Scan for the cell matching the given text and deliver its [X, Y] coordinate at center. 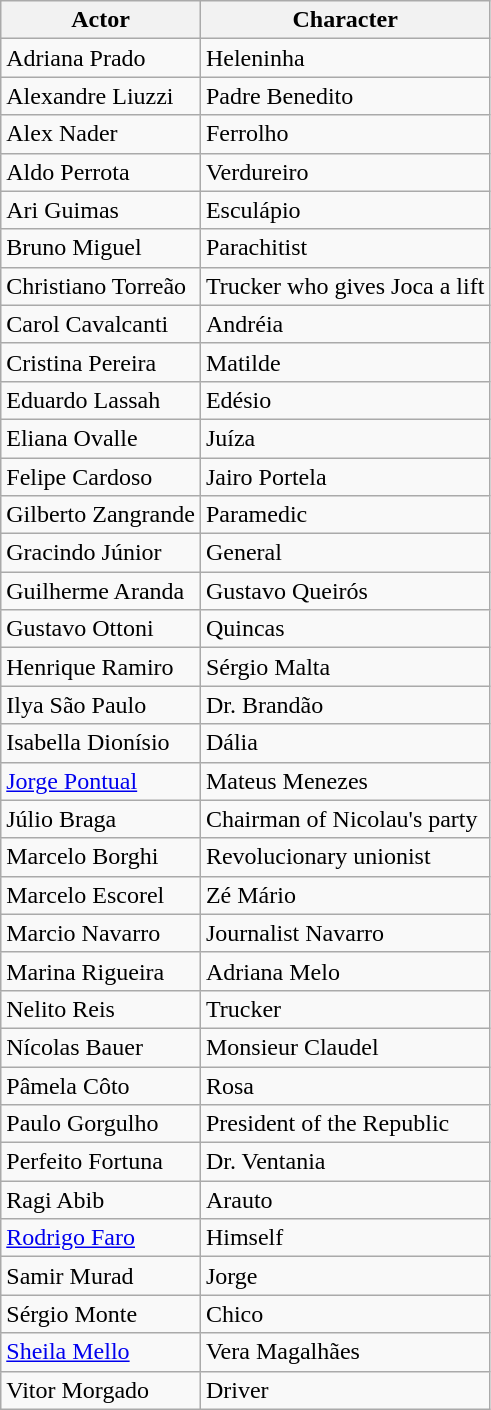
Edésio [344, 400]
Actor [101, 20]
Padre Benedito [344, 96]
Henrique Ramiro [101, 667]
Himself [344, 1238]
Trucker who gives Joca a lift [344, 286]
Alex Nader [101, 134]
Paramedic [344, 515]
Marina Rigueira [101, 971]
Monsieur Claudel [344, 1047]
Matilde [344, 362]
Arauto [344, 1200]
Jorge Pontual [101, 781]
Chico [344, 1314]
Andréia [344, 324]
Pâmela Côto [101, 1085]
Alexandre Liuzzi [101, 96]
Zé Mário [344, 895]
Isabella Dionísio [101, 743]
Ragi Abib [101, 1200]
Mateus Menezes [344, 781]
Parachitist [344, 248]
Aldo Perrota [101, 172]
Guilherme Aranda [101, 591]
Juíza [344, 438]
President of the Republic [344, 1124]
Journalist Navarro [344, 933]
Esculápio [344, 210]
Vera Magalhães [344, 1352]
Perfeito Fortuna [101, 1162]
Eliana Ovalle [101, 438]
General [344, 553]
Dália [344, 743]
Ferrolho [344, 134]
Gracindo Júnior [101, 553]
Rosa [344, 1085]
Samir Murad [101, 1276]
Adriana Melo [344, 971]
Christiano Torreão [101, 286]
Marcelo Escorel [101, 895]
Paulo Gorgulho [101, 1124]
Gustavo Queirós [344, 591]
Marcio Navarro [101, 933]
Bruno Miguel [101, 248]
Sheila Mello [101, 1352]
Nelito Reis [101, 1009]
Character [344, 20]
Quincas [344, 629]
Sérgio Malta [344, 667]
Nícolas Bauer [101, 1047]
Heleninha [344, 58]
Adriana Prado [101, 58]
Sérgio Monte [101, 1314]
Marcelo Borghi [101, 857]
Verdureiro [344, 172]
Dr. Brandão [344, 705]
Driver [344, 1390]
Revolucionary unionist [344, 857]
Vitor Morgado [101, 1390]
Gilberto Zangrande [101, 515]
Gustavo Ottoni [101, 629]
Trucker [344, 1009]
Eduardo Lassah [101, 400]
Ilya São Paulo [101, 705]
Cristina Pereira [101, 362]
Felipe Cardoso [101, 477]
Rodrigo Faro [101, 1238]
Júlio Braga [101, 819]
Jorge [344, 1276]
Dr. Ventania [344, 1162]
Carol Cavalcanti [101, 324]
Jairo Portela [344, 477]
Chairman of Nicolau's party [344, 819]
Ari Guimas [101, 210]
